Return [x, y] of the center of cell containing provided text 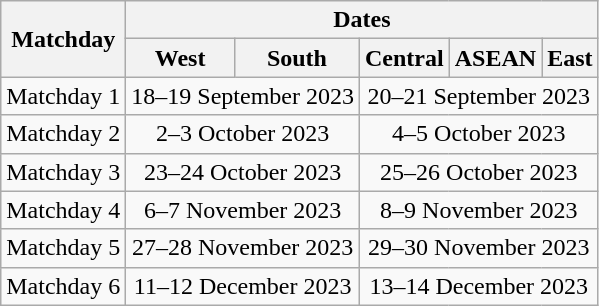
13–14 December 2023 [478, 286]
8–9 November 2023 [478, 210]
Matchday 4 [64, 210]
Matchday 6 [64, 286]
4–5 October 2023 [478, 134]
Matchday 5 [64, 248]
South [296, 58]
23–24 October 2023 [243, 172]
11–12 December 2023 [243, 286]
27–28 November 2023 [243, 248]
ASEAN [495, 58]
29–30 November 2023 [478, 248]
East [570, 58]
Matchday [64, 39]
6–7 November 2023 [243, 210]
18–19 September 2023 [243, 96]
Matchday 2 [64, 134]
Matchday 1 [64, 96]
20–21 September 2023 [478, 96]
Matchday 3 [64, 172]
25–26 October 2023 [478, 172]
2–3 October 2023 [243, 134]
West [180, 58]
Dates [362, 20]
Central [404, 58]
